Provide the (X, Y) coordinate of the cell's center where the given text is located.  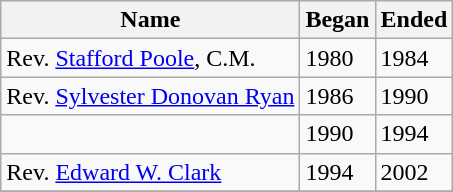
1984 (414, 58)
Began (338, 20)
Rev. Sylvester Donovan Ryan (150, 96)
Rev. Edward W. Clark (150, 172)
Name (150, 20)
Ended (414, 20)
1980 (338, 58)
2002 (414, 172)
1986 (338, 96)
Rev. Stafford Poole, C.M. (150, 58)
